Locate the cell with the specified text and output its [X, Y] center coordinate. 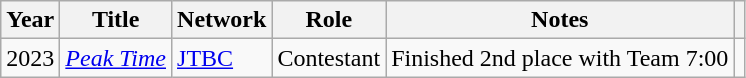
Role [329, 20]
JTBC [222, 58]
Contestant [329, 58]
Finished 2nd place with Team 7:00 [560, 58]
2023 [30, 58]
Notes [560, 20]
Peak Time [116, 58]
Network [222, 20]
Title [116, 20]
Year [30, 20]
